Capture the cell that displays the provided text and extract its [x, y] central coordinate. 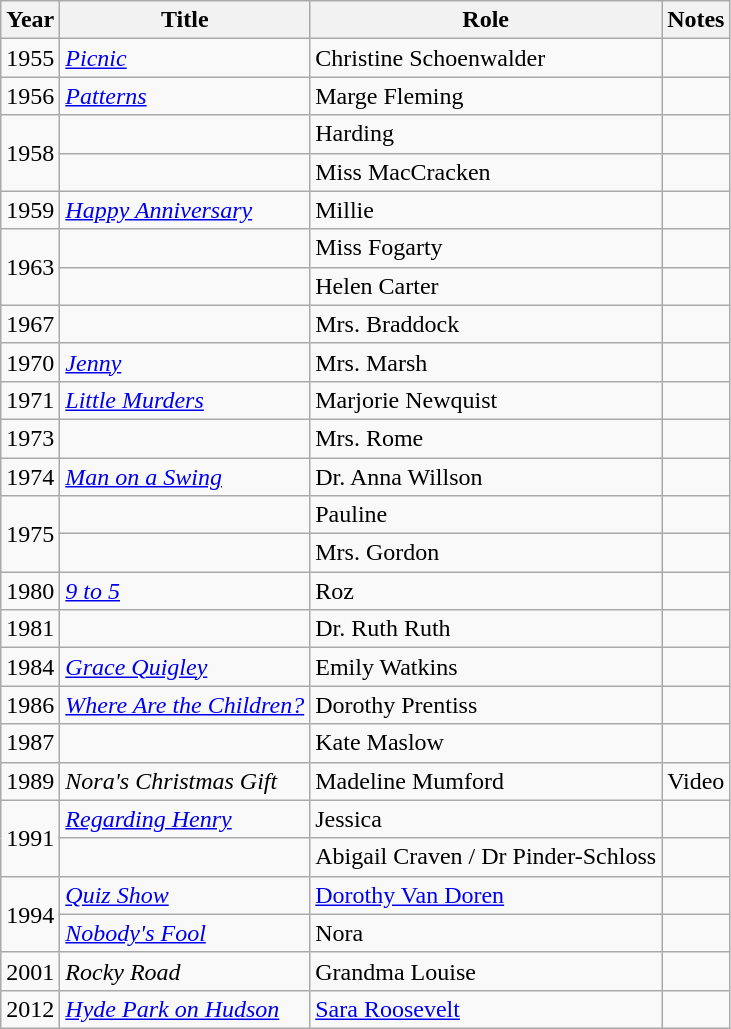
Mrs. Gordon [486, 553]
1981 [30, 629]
Little Murders [185, 400]
Miss Fogarty [486, 248]
Regarding Henry [185, 819]
1971 [30, 400]
Nora's Christmas Gift [185, 781]
Dorothy Prentiss [486, 705]
Roz [486, 591]
Pauline [486, 515]
Grandma Louise [486, 971]
1956 [30, 96]
Dorothy Van Doren [486, 895]
Dr. Ruth Ruth [486, 629]
Title [185, 20]
Harding [486, 134]
2012 [30, 1009]
1986 [30, 705]
1987 [30, 743]
1994 [30, 914]
2001 [30, 971]
Marge Fleming [486, 96]
1974 [30, 477]
1980 [30, 591]
1958 [30, 153]
1975 [30, 534]
Happy Anniversary [185, 210]
1955 [30, 58]
Quiz Show [185, 895]
Notes [696, 20]
1984 [30, 667]
Mrs. Rome [486, 438]
9 to 5 [185, 591]
Hyde Park on Hudson [185, 1009]
1959 [30, 210]
1963 [30, 267]
Miss MacCracken [486, 172]
Nobody's Fool [185, 933]
Sara Roosevelt [486, 1009]
Dr. Anna Willson [486, 477]
Christine Schoenwalder [486, 58]
1989 [30, 781]
Role [486, 20]
Patterns [185, 96]
Emily Watkins [486, 667]
Year [30, 20]
Jenny [185, 362]
Helen Carter [486, 286]
Where Are the Children? [185, 705]
Abigail Craven / Dr Pinder-Schloss [486, 857]
1973 [30, 438]
Rocky Road [185, 971]
Picnic [185, 58]
Grace Quigley [185, 667]
Madeline Mumford [486, 781]
Video [696, 781]
1967 [30, 324]
Marjorie Newquist [486, 400]
Man on a Swing [185, 477]
Kate Maslow [486, 743]
Mrs. Marsh [486, 362]
Millie [486, 210]
Nora [486, 933]
Jessica [486, 819]
1970 [30, 362]
1991 [30, 838]
Mrs. Braddock [486, 324]
